Search for the cell housing the specified text and yield its [x, y] center coordinate. 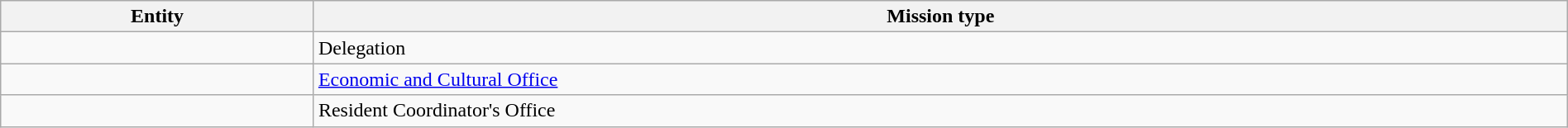
Economic and Cultural Office [940, 79]
Resident Coordinator's Office [940, 111]
Delegation [940, 48]
Entity [157, 17]
Mission type [940, 17]
